For the text-containing cell, return its midpoint in (x, y) coordinate format. 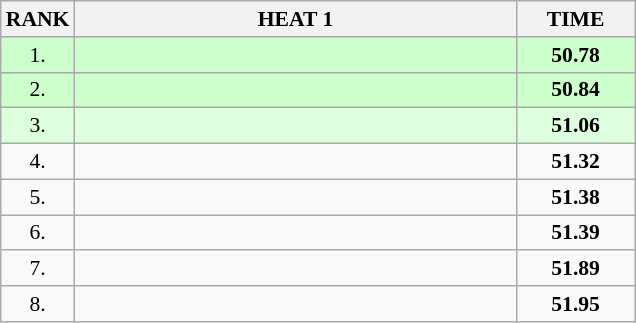
51.32 (576, 162)
7. (38, 269)
50.78 (576, 55)
RANK (38, 19)
51.39 (576, 233)
2. (38, 90)
5. (38, 197)
3. (38, 126)
51.95 (576, 304)
51.38 (576, 197)
1. (38, 55)
6. (38, 233)
51.06 (576, 126)
8. (38, 304)
HEAT 1 (295, 19)
4. (38, 162)
TIME (576, 19)
50.84 (576, 90)
51.89 (576, 269)
